Capture the cell that displays the provided text and extract its [X, Y] central coordinate. 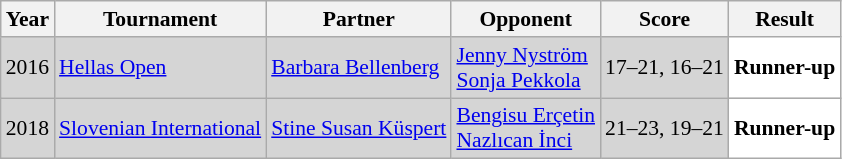
Stine Susan Küspert [358, 128]
2018 [28, 128]
Opponent [526, 19]
21–23, 19–21 [664, 128]
Jenny Nyström Sonja Pekkola [526, 68]
Bengisu Erçetin Nazlıcan İnci [526, 128]
Partner [358, 19]
Tournament [160, 19]
Year [28, 19]
Hellas Open [160, 68]
Barbara Bellenberg [358, 68]
Slovenian International [160, 128]
2016 [28, 68]
17–21, 16–21 [664, 68]
Result [784, 19]
Score [664, 19]
